Determine the [X, Y] coordinate at the center of the cell enclosing the given text.  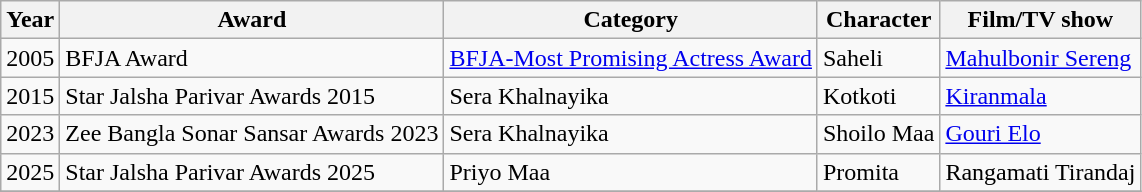
Film/TV show [1040, 20]
Gouri Elo [1040, 134]
2023 [30, 134]
Promita [878, 172]
Category [631, 20]
Kotkoti [878, 96]
Kiranmala [1040, 96]
Shoilo Maa [878, 134]
Year [30, 20]
Award [252, 20]
BFJA Award [252, 58]
BFJA-Most Promising Actress Award [631, 58]
2015 [30, 96]
Star Jalsha Parivar Awards 2025 [252, 172]
2005 [30, 58]
Character [878, 20]
Saheli [878, 58]
Mahulbonir Sereng [1040, 58]
Rangamati Tirandaj [1040, 172]
2025 [30, 172]
Priyo Maa [631, 172]
Star Jalsha Parivar Awards 2015 [252, 96]
Zee Bangla Sonar Sansar Awards 2023 [252, 134]
